Detect which cell encompasses the target text, then output its (x, y) center coordinate. 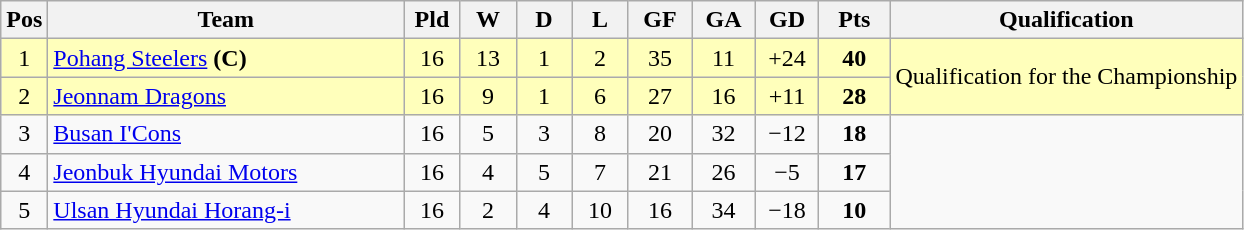
21 (660, 172)
GD (787, 20)
7 (600, 172)
6 (600, 96)
Pts (854, 20)
32 (724, 134)
Qualification for the Championship (1066, 77)
D (544, 20)
Jeonnam Dragons (226, 96)
26 (724, 172)
Pohang Steelers (C) (226, 58)
GF (660, 20)
Pos (24, 20)
Qualification (1066, 20)
27 (660, 96)
Jeonbuk Hyundai Motors (226, 172)
34 (724, 210)
+11 (787, 96)
17 (854, 172)
L (600, 20)
−12 (787, 134)
8 (600, 134)
Pld (432, 20)
40 (854, 58)
28 (854, 96)
9 (488, 96)
Ulsan Hyundai Horang-i (226, 210)
−18 (787, 210)
Team (226, 20)
11 (724, 58)
GA (724, 20)
13 (488, 58)
20 (660, 134)
−5 (787, 172)
Busan I'Cons (226, 134)
35 (660, 58)
W (488, 20)
18 (854, 134)
+24 (787, 58)
